Capture the cell that displays the provided text and extract its (X, Y) central coordinate. 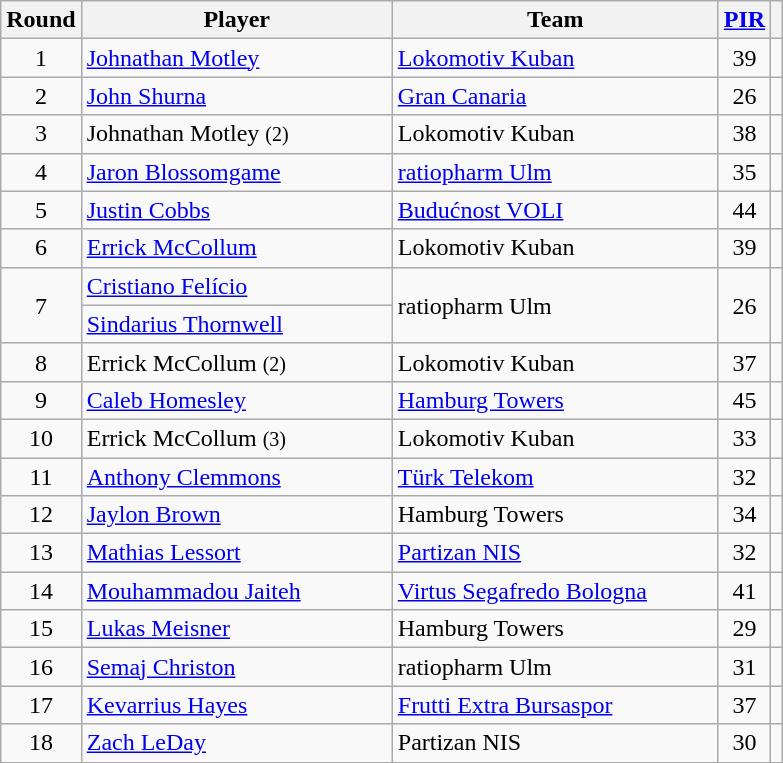
Kevarrius Hayes (236, 705)
35 (744, 172)
34 (744, 515)
Sindarius Thornwell (236, 324)
18 (41, 743)
44 (744, 210)
Cristiano Felício (236, 286)
9 (41, 400)
7 (41, 305)
Budućnost VOLI (555, 210)
1 (41, 58)
Mathias Lessort (236, 553)
6 (41, 248)
Gran Canaria (555, 96)
45 (744, 400)
Anthony Clemmons (236, 477)
Errick McCollum (236, 248)
Player (236, 20)
41 (744, 591)
Caleb Homesley (236, 400)
15 (41, 629)
Justin Cobbs (236, 210)
Lukas Meisner (236, 629)
Zach LeDay (236, 743)
Frutti Extra Bursaspor (555, 705)
11 (41, 477)
Türk Telekom (555, 477)
Errick McCollum (2) (236, 362)
Jaylon Brown (236, 515)
John Shurna (236, 96)
Errick McCollum (3) (236, 438)
3 (41, 134)
Johnathan Motley (2) (236, 134)
10 (41, 438)
Mouhammadou Jaiteh (236, 591)
4 (41, 172)
Team (555, 20)
33 (744, 438)
2 (41, 96)
17 (41, 705)
5 (41, 210)
30 (744, 743)
Jaron Blossomgame (236, 172)
14 (41, 591)
16 (41, 667)
Round (41, 20)
29 (744, 629)
PIR (744, 20)
13 (41, 553)
12 (41, 515)
31 (744, 667)
38 (744, 134)
Virtus Segafredo Bologna (555, 591)
Semaj Christon (236, 667)
8 (41, 362)
Johnathan Motley (236, 58)
